Extract the [X, Y] coordinate from the center of the cell holding the provided text.  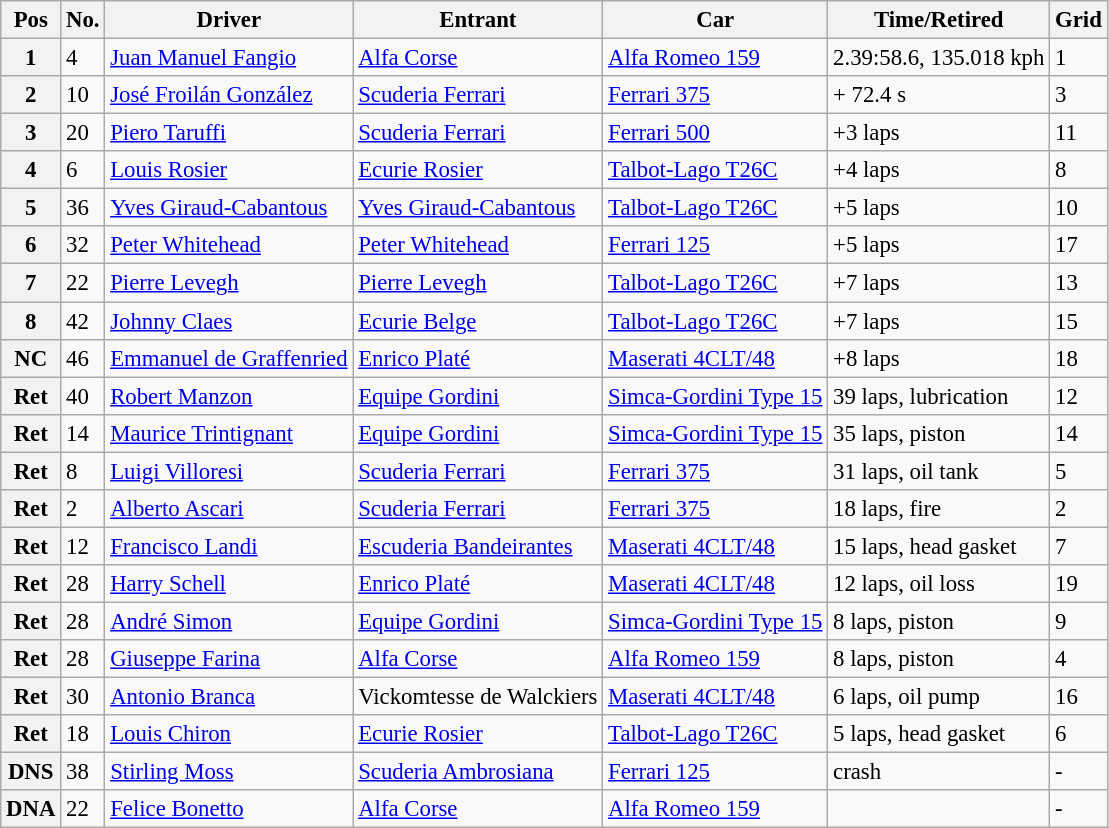
Antonio Branca [229, 697]
12 laps, oil loss [939, 584]
17 [1078, 245]
5 laps, head gasket [939, 734]
2.39:58.6, 135.018 kph [939, 58]
31 laps, oil tank [939, 471]
Robert Manzon [229, 396]
José Froilán González [229, 95]
crash [939, 772]
Stirling Moss [229, 772]
30 [83, 697]
Luigi Villoresi [229, 471]
Car [716, 20]
32 [83, 245]
+3 laps [939, 133]
Ecurie Belge [478, 321]
Driver [229, 20]
18 laps, fire [939, 509]
Pos [31, 20]
Francisco Landi [229, 546]
Time/Retired [939, 20]
38 [83, 772]
+8 laps [939, 358]
Felice Bonetto [229, 809]
Escuderia Bandeirantes [478, 546]
Maurice Trintignant [229, 433]
36 [83, 208]
NC [31, 358]
Harry Schell [229, 584]
No. [83, 20]
Grid [1078, 20]
Alberto Ascari [229, 509]
Entrant [478, 20]
Louis Rosier [229, 170]
13 [1078, 283]
André Simon [229, 621]
Emmanuel de Graffenried [229, 358]
40 [83, 396]
Scuderia Ambrosiana [478, 772]
42 [83, 321]
15 laps, head gasket [939, 546]
19 [1078, 584]
+4 laps [939, 170]
35 laps, piston [939, 433]
11 [1078, 133]
+ 72.4 s [939, 95]
Vickomtesse de Walckiers [478, 697]
6 laps, oil pump [939, 697]
20 [83, 133]
Juan Manuel Fangio [229, 58]
DNS [31, 772]
15 [1078, 321]
39 laps, lubrication [939, 396]
16 [1078, 697]
Louis Chiron [229, 734]
Giuseppe Farina [229, 659]
9 [1078, 621]
Johnny Claes [229, 321]
46 [83, 358]
Ferrari 500 [716, 133]
DNA [31, 809]
Piero Taruffi [229, 133]
